Return [X, Y] of the center of cell containing provided text 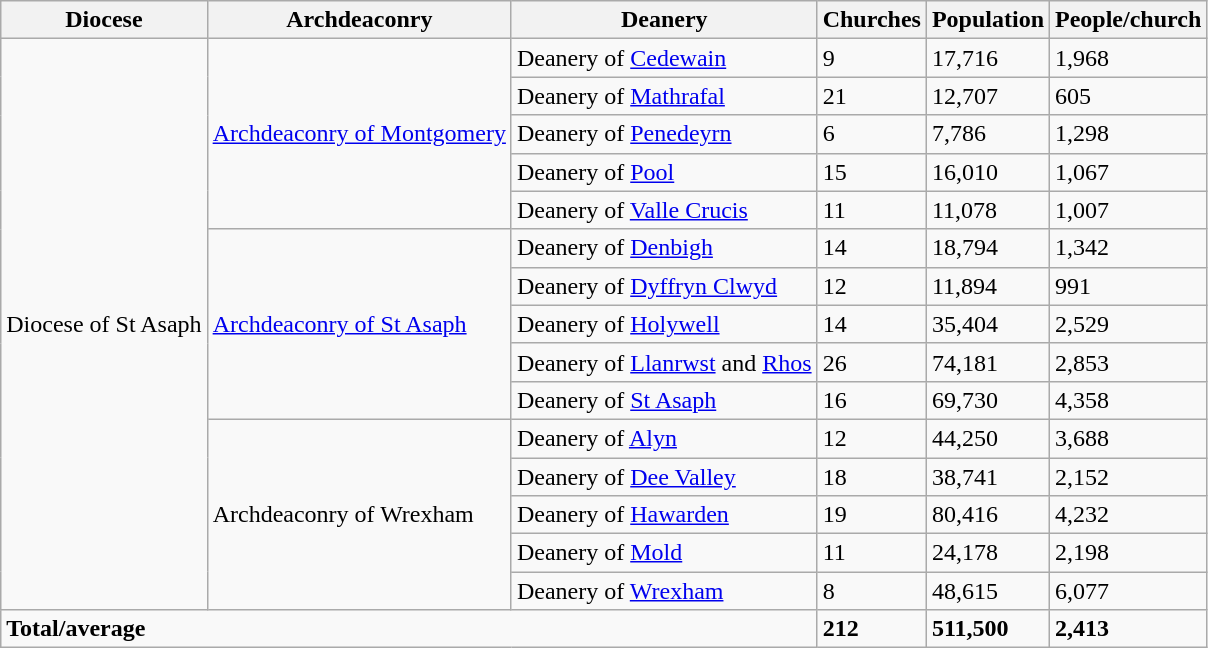
Deanery of Mathrafal [664, 96]
9 [872, 58]
17,716 [988, 58]
1,342 [1128, 248]
1,067 [1128, 172]
Deanery [664, 20]
Deanery of Dee Valley [664, 477]
Deanery of Dyffryn Clwyd [664, 286]
Archdeaconry of Montgomery [359, 134]
80,416 [988, 515]
11,894 [988, 286]
Deanery of Holywell [664, 324]
16,010 [988, 172]
1,298 [1128, 134]
Deanery of Llanrwst and Rhos [664, 362]
People/church [1128, 20]
2,853 [1128, 362]
48,615 [988, 591]
212 [872, 629]
Deanery of St Asaph [664, 400]
Population [988, 20]
2,152 [1128, 477]
2,413 [1128, 629]
Archdeaconry of St Asaph [359, 324]
38,741 [988, 477]
511,500 [988, 629]
2,529 [1128, 324]
Deanery of Valle Crucis [664, 210]
Archdeaconry [359, 20]
18 [872, 477]
21 [872, 96]
605 [1128, 96]
Deanery of Hawarden [664, 515]
1,968 [1128, 58]
Deanery of Penedeyrn [664, 134]
74,181 [988, 362]
35,404 [988, 324]
4,358 [1128, 400]
Archdeaconry of Wrexham [359, 514]
24,178 [988, 553]
15 [872, 172]
Deanery of Mold [664, 553]
2,198 [1128, 553]
69,730 [988, 400]
8 [872, 591]
3,688 [1128, 438]
Deanery of Alyn [664, 438]
Deanery of Denbigh [664, 248]
18,794 [988, 248]
Deanery of Wrexham [664, 591]
991 [1128, 286]
19 [872, 515]
6 [872, 134]
Diocese of St Asaph [104, 324]
44,250 [988, 438]
Deanery of Pool [664, 172]
11,078 [988, 210]
Diocese [104, 20]
26 [872, 362]
6,077 [1128, 591]
Churches [872, 20]
Total/average [409, 629]
Deanery of Cedewain [664, 58]
1,007 [1128, 210]
4,232 [1128, 515]
12,707 [988, 96]
16 [872, 400]
7,786 [988, 134]
